Output the (X, Y) coordinate of the center of the cell containing the given text.  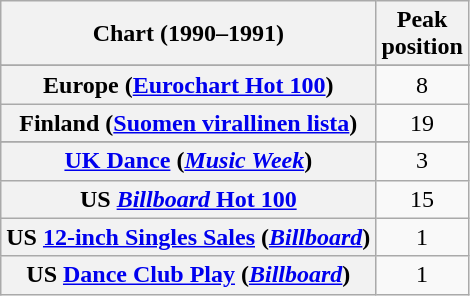
Peakposition (422, 34)
US 12-inch Singles Sales (Billboard) (188, 237)
US Billboard Hot 100 (188, 199)
US Dance Club Play (Billboard) (188, 275)
Chart (1990–1991) (188, 34)
3 (422, 161)
Europe (Eurochart Hot 100) (188, 85)
Finland (Suomen virallinen lista) (188, 123)
8 (422, 85)
UK Dance (Music Week) (188, 161)
15 (422, 199)
19 (422, 123)
